Capture the cell that displays the provided text and extract its (x, y) central coordinate. 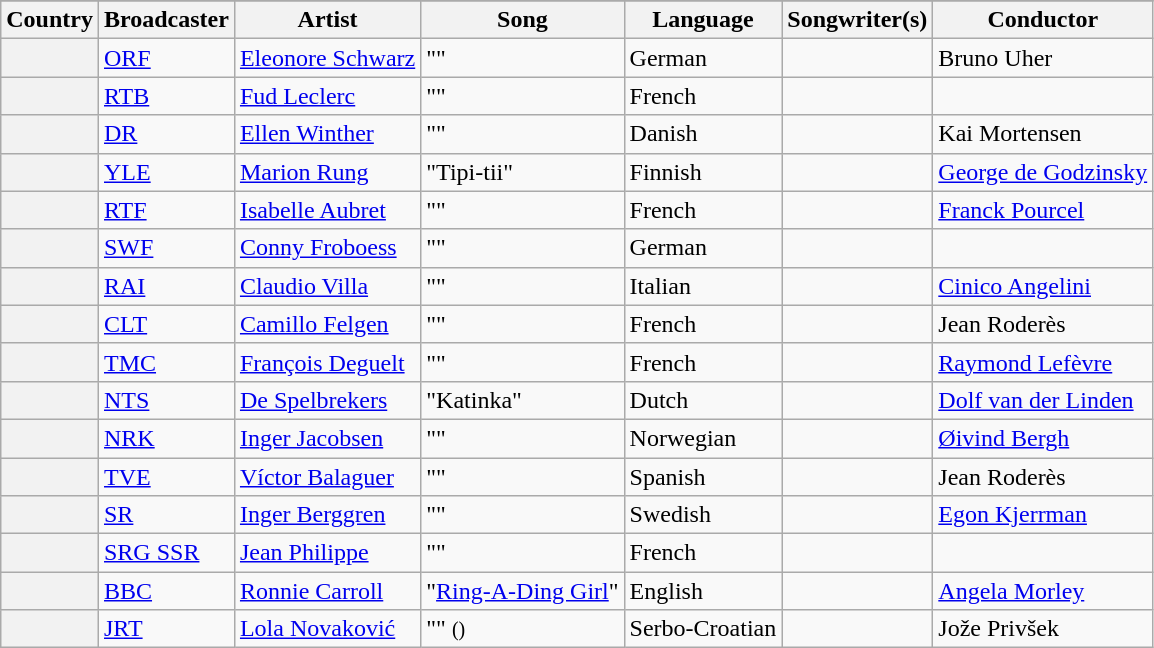
Italian (703, 286)
English (703, 591)
NRK (166, 438)
Fud Leclerc (327, 96)
Bruno Uher (1043, 58)
Jean Philippe (327, 553)
Songwriter(s) (858, 20)
Swedish (703, 515)
RAI (166, 286)
Víctor Balaguer (327, 477)
TMC (166, 362)
Country (50, 20)
Serbo-Croatian (703, 629)
Dutch (703, 400)
Lola Novaković (327, 629)
George de Godzinsky (1043, 172)
Isabelle Aubret (327, 210)
DR (166, 134)
Norwegian (703, 438)
Artist (327, 20)
BBC (166, 591)
CLT (166, 324)
Finnish (703, 172)
SWF (166, 248)
YLE (166, 172)
Angela Morley (1043, 591)
Jože Privšek (1043, 629)
Inger Berggren (327, 515)
Spanish (703, 477)
"Katinka" (522, 400)
NTS (166, 400)
Franck Pourcel (1043, 210)
Inger Jacobsen (327, 438)
"" () (522, 629)
SRG SSR (166, 553)
Language (703, 20)
Ronnie Carroll (327, 591)
RTF (166, 210)
"Ring-A-Ding Girl" (522, 591)
Marion Rung (327, 172)
"Tipi-tii" (522, 172)
Eleonore Schwarz (327, 58)
Cinico Angelini (1043, 286)
Danish (703, 134)
Egon Kjerrman (1043, 515)
De Spelbrekers (327, 400)
Raymond Lefèvre (1043, 362)
TVE (166, 477)
JRT (166, 629)
Broadcaster (166, 20)
François Deguelt (327, 362)
ORF (166, 58)
Camillo Felgen (327, 324)
Conny Froboess (327, 248)
Song (522, 20)
SR (166, 515)
Øivind Bergh (1043, 438)
RTB (166, 96)
Ellen Winther (327, 134)
Kai Mortensen (1043, 134)
Conductor (1043, 20)
Claudio Villa (327, 286)
Dolf van der Linden (1043, 400)
